Search for the cell housing the specified text and yield its (x, y) center coordinate. 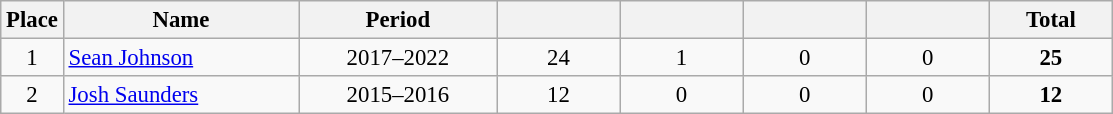
Josh Saunders (181, 95)
Sean Johnson (181, 58)
2017–2022 (398, 58)
2015–2016 (398, 95)
Total (1050, 20)
Period (398, 20)
24 (558, 58)
2 (32, 95)
Place (32, 20)
25 (1050, 58)
Name (181, 20)
